Capture the cell that displays the provided text and extract its [x, y] central coordinate. 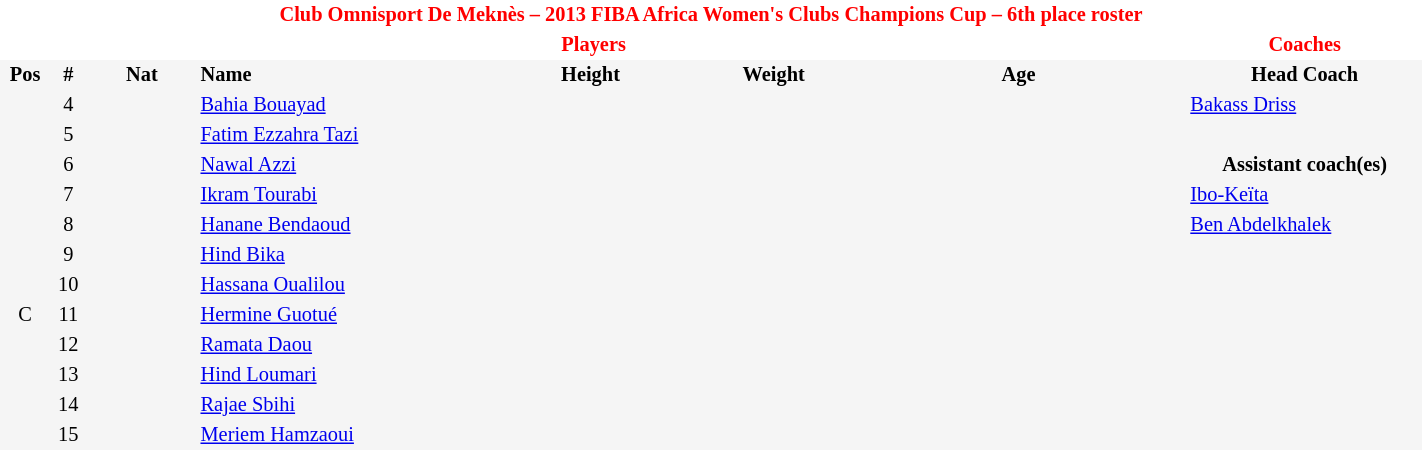
12 [68, 345]
Rajae Sbihi [340, 405]
Bakass Driss [1304, 105]
Meriem Hamzaoui [340, 435]
Head Coach [1304, 75]
6 [68, 165]
8 [68, 225]
10 [68, 285]
Hind Bika [340, 255]
Players [594, 45]
Ben Abdelkhalek [1304, 225]
Assistant coach(es) [1304, 165]
Nawal Azzi [340, 165]
Hermine Guotué [340, 315]
Ramata Daou [340, 345]
5 [68, 135]
Weight [774, 75]
Bahia Bouayad [340, 105]
# [68, 75]
4 [68, 105]
9 [68, 255]
Nat [142, 75]
Fatim Ezzahra Tazi [340, 135]
7 [68, 195]
Ibo-Keïta [1304, 195]
Height [591, 75]
C [25, 315]
Hind Loumari [340, 375]
Name [340, 75]
Coaches [1304, 45]
Pos [25, 75]
13 [68, 375]
15 [68, 435]
Ikram Tourabi [340, 195]
14 [68, 405]
11 [68, 315]
Hassana Oualilou [340, 285]
Hanane Bendaoud [340, 225]
Club Omnisport De Meknès – 2013 FIBA Africa Women's Clubs Champions Cup – 6th place roster [711, 15]
Age [1019, 75]
